Detect which cell encompasses the target text, then output its (x, y) center coordinate. 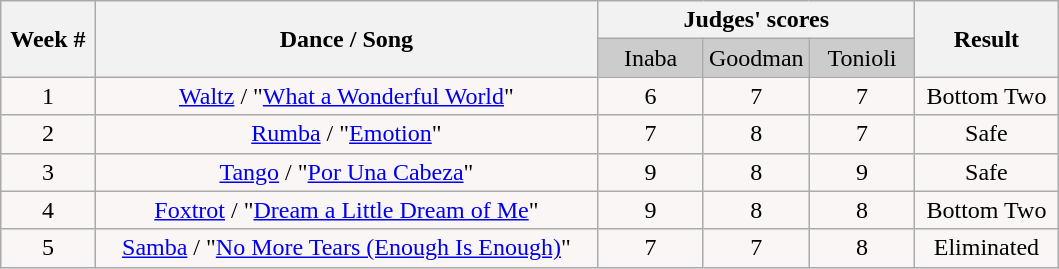
Tango / "Por Una Cabeza" (346, 172)
Rumba / "Emotion" (346, 134)
Foxtrot / "Dream a Little Dream of Me" (346, 210)
4 (48, 210)
3 (48, 172)
Result (986, 39)
Tonioli (862, 58)
Dance / Song (346, 39)
6 (651, 96)
Samba / "No More Tears (Enough Is Enough)" (346, 248)
Inaba (651, 58)
1 (48, 96)
Goodman (756, 58)
2 (48, 134)
Judges' scores (756, 20)
5 (48, 248)
Eliminated (986, 248)
Week # (48, 39)
Waltz / "What a Wonderful World" (346, 96)
